Return the (x, y) coordinate for the center point of the cell that contains the specified text.  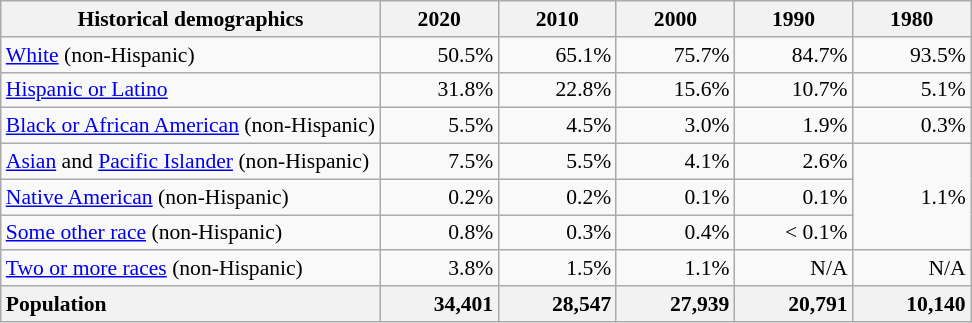
5.1% (912, 90)
1980 (912, 19)
15.6% (675, 90)
2020 (439, 19)
4.5% (557, 126)
4.1% (675, 162)
10,140 (912, 304)
50.5% (439, 55)
Black or African American (non-Hispanic) (190, 126)
1.9% (793, 126)
3.0% (675, 126)
3.8% (439, 269)
0.4% (675, 233)
20,791 (793, 304)
2010 (557, 19)
27,939 (675, 304)
2000 (675, 19)
75.7% (675, 55)
10.7% (793, 90)
65.1% (557, 55)
22.8% (557, 90)
Native American (non-Hispanic) (190, 197)
1990 (793, 19)
Population (190, 304)
0.8% (439, 233)
7.5% (439, 162)
Asian and Pacific Islander (non-Hispanic) (190, 162)
Some other race (non-Hispanic) (190, 233)
Historical demographics (190, 19)
34,401 (439, 304)
28,547 (557, 304)
Hispanic or Latino (190, 90)
1.5% (557, 269)
31.8% (439, 90)
< 0.1% (793, 233)
Two or more races (non-Hispanic) (190, 269)
White (non-Hispanic) (190, 55)
93.5% (912, 55)
84.7% (793, 55)
2.6% (793, 162)
